Scan for the cell matching the given text and deliver its [X, Y] coordinate at center. 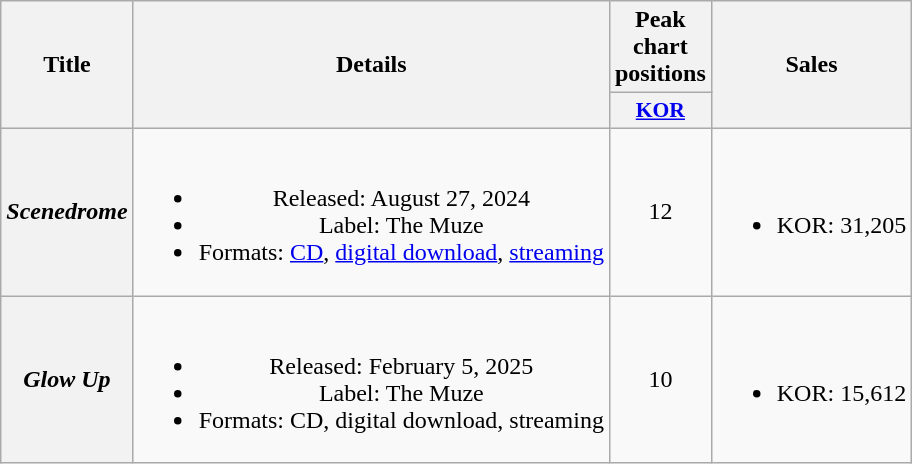
Sales [811, 65]
Peak chart positions [660, 47]
KOR: 15,612 [811, 380]
Scenedrome [67, 212]
Released: August 27, 2024Label: The MuzeFormats: CD, digital download, streaming [371, 212]
Details [371, 65]
12 [660, 212]
Released: February 5, 2025Label: The MuzeFormats: CD, digital download, streaming [371, 380]
KOR: 31,205 [811, 212]
Glow Up [67, 380]
KOR [660, 111]
10 [660, 380]
Title [67, 65]
